Locate the cell with the specified text and output its [X, Y] center coordinate. 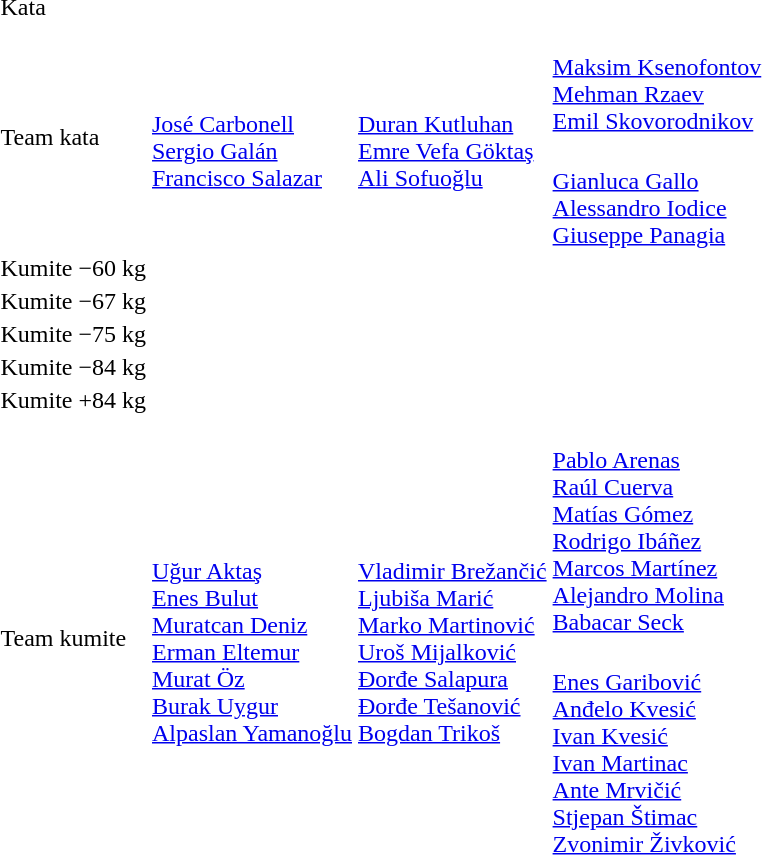
Duran KutluhanEmre Vefa GöktaşAli Sofuoğlu [453, 138]
José CarbonellSergio GalánFrancisco Salazar [252, 138]
